Capture the cell that displays the provided text and extract its (x, y) central coordinate. 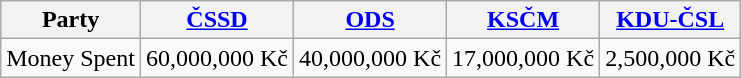
KSČM (524, 20)
KDU-ČSL (670, 20)
17,000,000 Kč (524, 58)
ČSSD (216, 20)
60,000,000 Kč (216, 58)
ODS (370, 20)
40,000,000 Kč (370, 58)
2,500,000 Kč (670, 58)
Money Spent (71, 58)
Party (71, 20)
